Detect which cell encompasses the target text, then output its (x, y) center coordinate. 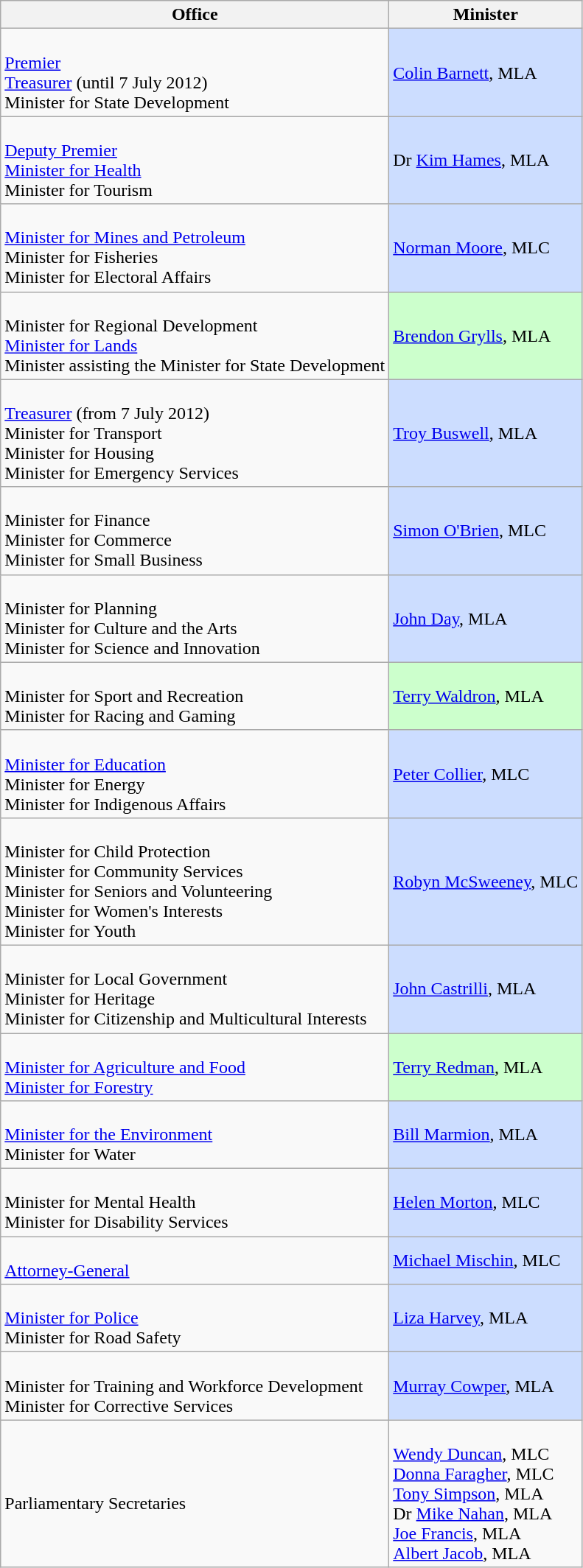
Minister for the Environment Minister for Water (195, 1135)
Wendy Duncan, MLC Donna Faragher, MLC Tony Simpson, MLA Dr Mike Nahan, MLA Joe Francis, MLA Albert Jacob, MLA (486, 1494)
Terry Redman, MLA (486, 1066)
Minister for Agriculture and Food Minister for Forestry (195, 1066)
Brendon Grylls, MLA (486, 336)
Simon O'Brien, MLC (486, 530)
Troy Buswell, MLA (486, 433)
Minister for Police Minister for Road Safety (195, 1318)
Liza Harvey, MLA (486, 1318)
Colin Barnett, MLA (486, 72)
Premier Treasurer (until 7 July 2012) Minister for State Development (195, 72)
Dr Kim Hames, MLA (486, 161)
Helen Morton, MLC (486, 1203)
Minister for Mines and Petroleum Minister for Fisheries Minister for Electoral Affairs (195, 247)
Michael Mischin, MLC (486, 1261)
Terry Waldron, MLA (486, 696)
Norman Moore, MLC (486, 247)
Minister for Local Government Minister for Heritage Minister for Citizenship and Multicultural Interests (195, 988)
Minister (486, 15)
Minister for Mental Health Minister for Disability Services (195, 1203)
Minister for Training and Workforce Development Minister for Corrective Services (195, 1386)
Minister for Education Minister for Energy Minister for Indigenous Affairs (195, 773)
Robyn McSweeney, MLC (486, 881)
Deputy Premier Minister for Health Minister for Tourism (195, 161)
Bill Marmion, MLA (486, 1135)
Attorney-General (195, 1261)
Minister for Sport and Recreation Minister for Racing and Gaming (195, 696)
John Castrilli, MLA (486, 988)
Minister for Finance Minister for Commerce Minister for Small Business (195, 530)
John Day, MLA (486, 619)
Peter Collier, MLC (486, 773)
Murray Cowper, MLA (486, 1386)
Office (195, 15)
Minister for Regional Development Minister for Lands Minister assisting the Minister for State Development (195, 336)
Minister for Child Protection Minister for Community Services Minister for Seniors and Volunteering Minister for Women's Interests Minister for Youth (195, 881)
Treasurer (from 7 July 2012) Minister for Transport Minister for Housing Minister for Emergency Services (195, 433)
Parliamentary Secretaries (195, 1494)
Minister for Planning Minister for Culture and the Arts Minister for Science and Innovation (195, 619)
